Detect which cell encompasses the target text, then output its (x, y) center coordinate. 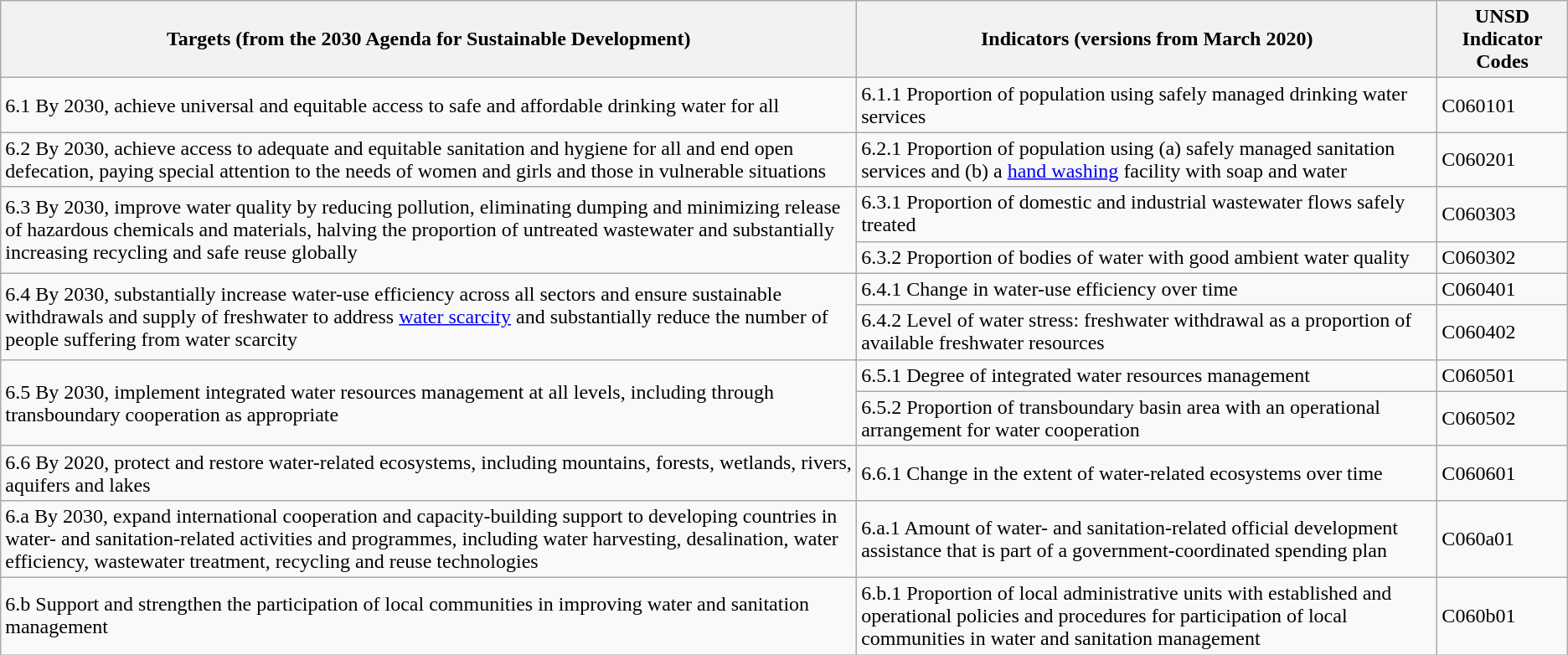
UNSD Indicator Codes (1503, 39)
C060101 (1503, 106)
C060402 (1503, 332)
6.1.1 Proportion of population using safely managed drinking water services (1148, 106)
6.b Support and strengthen the participation of local communities in improving water and sanitation management (429, 616)
C060501 (1503, 375)
C060601 (1503, 472)
Targets (from the 2030 Agenda for Sustainable Development) (429, 39)
6.1 By 2030, achieve universal and equitable access to safe and affordable drinking water for all (429, 106)
6.5.1 Degree of integrated water resources management (1148, 375)
Indicators (versions from March 2020) (1148, 39)
6.2.1 Proportion of population using (a) safely managed sanitation services and (b) a hand washing facility with soap and water (1148, 159)
C060a01 (1503, 539)
C060502 (1503, 419)
C060b01 (1503, 616)
6.6 By 2020, protect and restore water-related ecosystems, including mountains, forests, wetlands, rivers, aquifers and lakes (429, 472)
6.5 By 2030, implement integrated water resources management at all levels, including through transboundary cooperation as appropriate (429, 402)
C060302 (1503, 257)
C060201 (1503, 159)
6.3.2 Proportion of bodies of water with good ambient water quality (1148, 257)
C060303 (1503, 214)
6.3.1 Proportion of domestic and industrial wastewater flows safely treated (1148, 214)
6.6.1 Change in the extent of water-related ecosystems over time (1148, 472)
6.a.1 Amount of water- and sanitation-related official development assistance that is part of a government-coordinated spending plan (1148, 539)
C060401 (1503, 289)
6.5.2 Proportion of transboundary basin area with an operational arrangement for water cooperation (1148, 419)
6.4.2 Level of water stress: freshwater withdrawal as a proportion of available freshwater resources (1148, 332)
6.4.1 Change in water-use efficiency over time (1148, 289)
